Detect which cell encompasses the target text, then output its [X, Y] center coordinate. 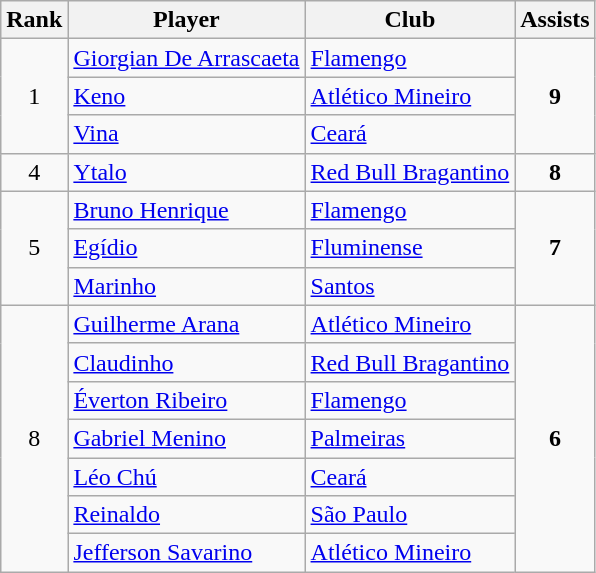
5 [34, 248]
Club [410, 20]
Egídio [186, 248]
Guilherme Arana [186, 324]
Palmeiras [410, 438]
Rank [34, 20]
Santos [410, 286]
Bruno Henrique [186, 210]
Léo Chú [186, 477]
Reinaldo [186, 515]
Ytalo [186, 172]
9 [555, 96]
4 [34, 172]
Jefferson Savarino [186, 553]
Vina [186, 134]
Éverton Ribeiro [186, 400]
6 [555, 438]
Giorgian De Arrascaeta [186, 58]
Gabriel Menino [186, 438]
1 [34, 96]
7 [555, 248]
Keno [186, 96]
Fluminense [410, 248]
São Paulo [410, 515]
Marinho [186, 286]
Claudinho [186, 362]
Player [186, 20]
Assists [555, 20]
